Search for the cell housing the specified text and yield its (X, Y) center coordinate. 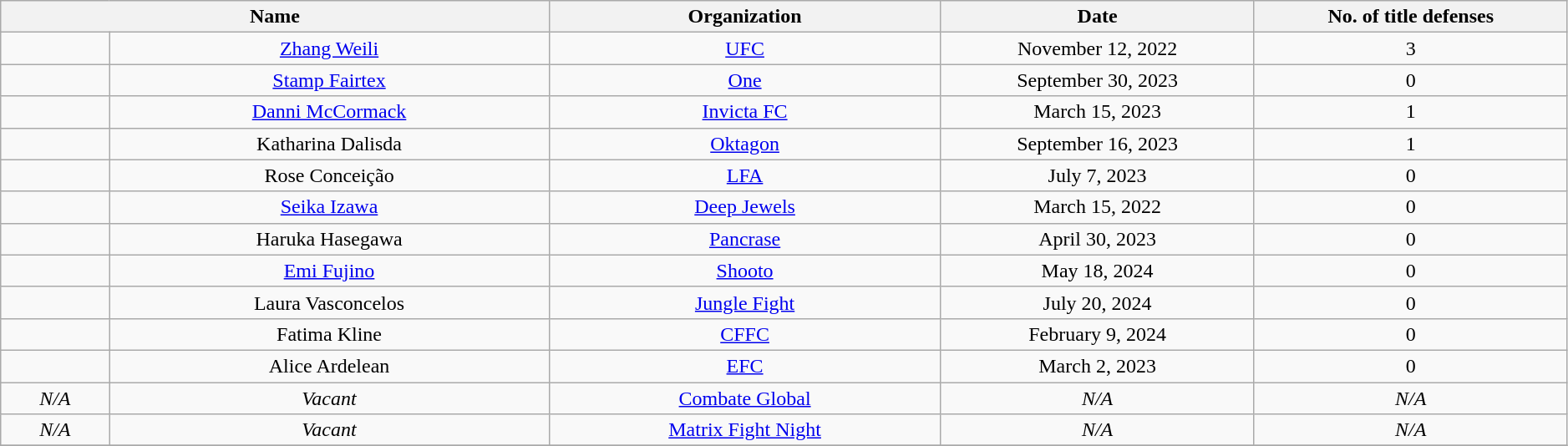
Jungle Fight (745, 302)
May 18, 2024 (1098, 271)
Haruka Hasegawa (329, 239)
Stamp Fairtex (329, 80)
No. of title defenses (1410, 17)
Deep Jewels (745, 207)
Combate Global (745, 398)
Oktagon (745, 144)
Date (1098, 17)
November 12, 2022 (1098, 48)
March 15, 2022 (1098, 207)
February 9, 2024 (1098, 334)
Alice Ardelean (329, 366)
April 30, 2023 (1098, 239)
Name (275, 17)
Danni McCormack (329, 112)
One (745, 80)
UFC (745, 48)
Emi Fujino (329, 271)
September 30, 2023 (1098, 80)
September 16, 2023 (1098, 144)
Shooto (745, 271)
CFFC (745, 334)
Rose Conceição (329, 175)
July 7, 2023 (1098, 175)
March 2, 2023 (1098, 366)
July 20, 2024 (1098, 302)
Matrix Fight Night (745, 430)
Organization (745, 17)
Fatima Kline (329, 334)
3 (1410, 48)
Seika Izawa (329, 207)
EFC (745, 366)
LFA (745, 175)
Invicta FC (745, 112)
Pancrase (745, 239)
Zhang Weili (329, 48)
March 15, 2023 (1098, 112)
Laura Vasconcelos (329, 302)
Katharina Dalisda (329, 144)
